For the text-containing cell, return its midpoint in (X, Y) coordinate format. 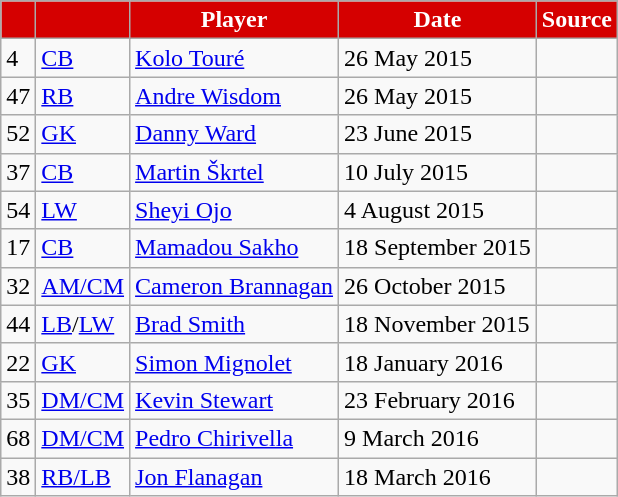
23 February 2016 (438, 400)
Date (438, 20)
35 (18, 400)
Kevin Stewart (234, 400)
47 (18, 96)
10 July 2015 (438, 172)
18 March 2016 (438, 477)
4 August 2015 (438, 210)
Player (234, 20)
32 (18, 286)
AM/CM (83, 286)
37 (18, 172)
38 (18, 477)
Pedro Chirivella (234, 438)
18 September 2015 (438, 248)
Martin Škrtel (234, 172)
Brad Smith (234, 324)
Simon Mignolet (234, 362)
68 (18, 438)
4 (18, 58)
Andre Wisdom (234, 96)
LW (83, 210)
44 (18, 324)
Jon Flanagan (234, 477)
26 October 2015 (438, 286)
18 November 2015 (438, 324)
52 (18, 134)
Kolo Touré (234, 58)
LB/LW (83, 324)
22 (18, 362)
Danny Ward (234, 134)
17 (18, 248)
54 (18, 210)
RB (83, 96)
Mamadou Sakho (234, 248)
Cameron Brannagan (234, 286)
9 March 2016 (438, 438)
23 June 2015 (438, 134)
Source (576, 20)
Sheyi Ojo (234, 210)
RB/LB (83, 477)
18 January 2016 (438, 362)
